Capture the cell that displays the provided text and extract its [X, Y] central coordinate. 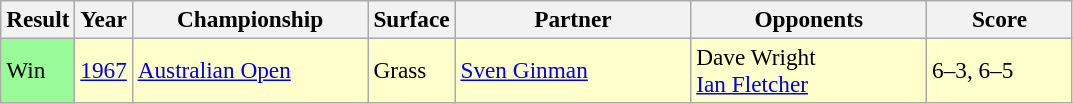
Surface [412, 19]
Year [104, 19]
Opponents [809, 19]
Championship [250, 19]
Dave Wright Ian Fletcher [809, 70]
Sven Ginman [573, 70]
Result [38, 19]
Win [38, 70]
Partner [573, 19]
1967 [104, 70]
Grass [412, 70]
Score [1000, 19]
6–3, 6–5 [1000, 70]
Australian Open [250, 70]
